Determine the (X, Y) coordinate at the center of the cell enclosing the given text.  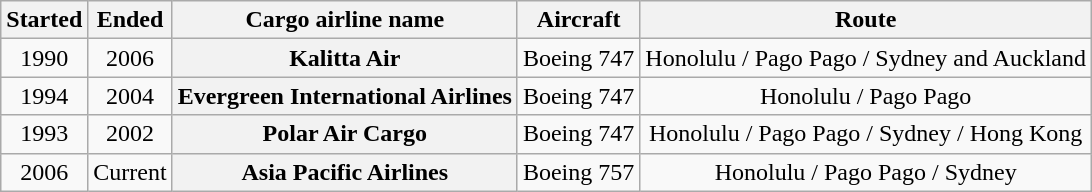
Aircraft (578, 20)
1990 (44, 58)
1993 (44, 134)
1994 (44, 96)
Honolulu / Pago Pago (866, 96)
Ended (130, 20)
2002 (130, 134)
Polar Air Cargo (344, 134)
Kalitta Air (344, 58)
Honolulu / Pago Pago / Sydney / Hong Kong (866, 134)
2004 (130, 96)
Cargo airline name (344, 20)
Honolulu / Pago Pago / Sydney and Auckland (866, 58)
Route (866, 20)
Honolulu / Pago Pago / Sydney (866, 172)
Current (130, 172)
Started (44, 20)
Evergreen International Airlines (344, 96)
Boeing 757 (578, 172)
Asia Pacific Airlines (344, 172)
